Detect which cell encompasses the target text, then output its [X, Y] center coordinate. 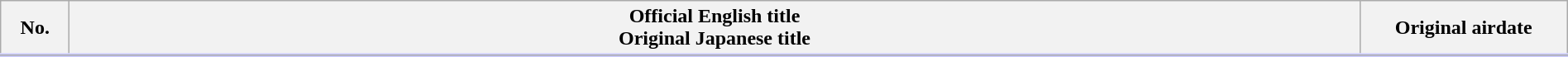
Official English titleOriginal Japanese title [715, 28]
No. [35, 28]
Original airdate [1464, 28]
